Extract the [X, Y] coordinate from the center of the cell holding the provided text.  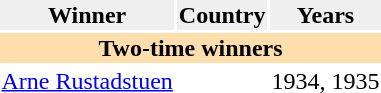
Two-time winners [190, 48]
Years [326, 15]
Country [222, 15]
Winner [87, 15]
